Output the (X, Y) coordinate of the center of the cell containing the given text.  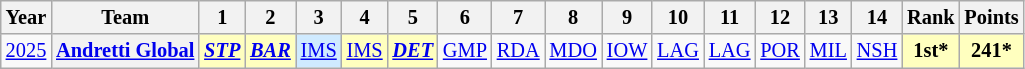
4 (365, 17)
BAR (270, 51)
DET (413, 51)
2025 (26, 51)
12 (780, 17)
1 (222, 17)
3 (319, 17)
9 (627, 17)
7 (518, 17)
NSH (877, 51)
Team (125, 17)
Points (991, 17)
Year (26, 17)
RDA (518, 51)
MDO (574, 51)
2 (270, 17)
MIL (828, 51)
6 (465, 17)
Andretti Global (125, 51)
STP (222, 51)
5 (413, 17)
11 (730, 17)
241* (991, 51)
13 (828, 17)
10 (678, 17)
1st* (930, 51)
Rank (930, 17)
IOW (627, 51)
POR (780, 51)
8 (574, 17)
GMP (465, 51)
14 (877, 17)
